Output the [x, y] coordinate of the center of the cell containing the given text.  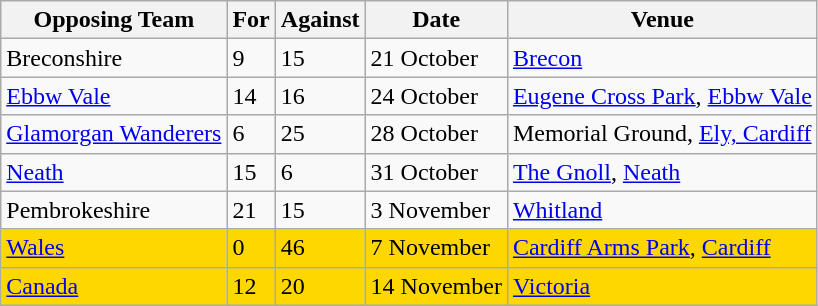
21 [251, 210]
Neath [114, 172]
16 [320, 96]
Memorial Ground, Ely, Cardiff [662, 134]
25 [320, 134]
Ebbw Vale [114, 96]
Whitland [662, 210]
Venue [662, 20]
20 [320, 286]
Wales [114, 248]
14 [251, 96]
Against [320, 20]
31 October [436, 172]
0 [251, 248]
The Gnoll, Neath [662, 172]
21 October [436, 58]
Pembrokeshire [114, 210]
Brecon [662, 58]
3 November [436, 210]
14 November [436, 286]
24 October [436, 96]
For [251, 20]
46 [320, 248]
28 October [436, 134]
Cardiff Arms Park, Cardiff [662, 248]
Canada [114, 286]
Date [436, 20]
9 [251, 58]
Breconshire [114, 58]
7 November [436, 248]
Victoria [662, 286]
Opposing Team [114, 20]
12 [251, 286]
Glamorgan Wanderers [114, 134]
Eugene Cross Park, Ebbw Vale [662, 96]
